Provide the (X, Y) coordinate of the cell's center where the given text is located.  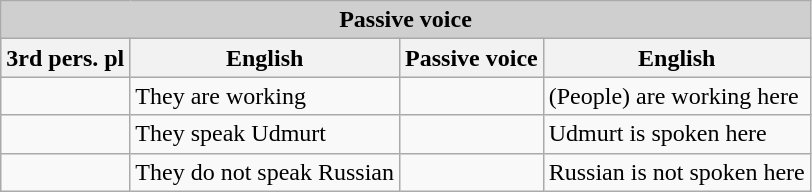
Russian is not spoken here (676, 172)
They do not speak Russian (265, 172)
They are working (265, 96)
3rd pers. pl (66, 58)
They speak Udmurt (265, 134)
(People) are working here (676, 96)
Udmurt is spoken here (676, 134)
